Locate the cell with the specified text and output its [X, Y] center coordinate. 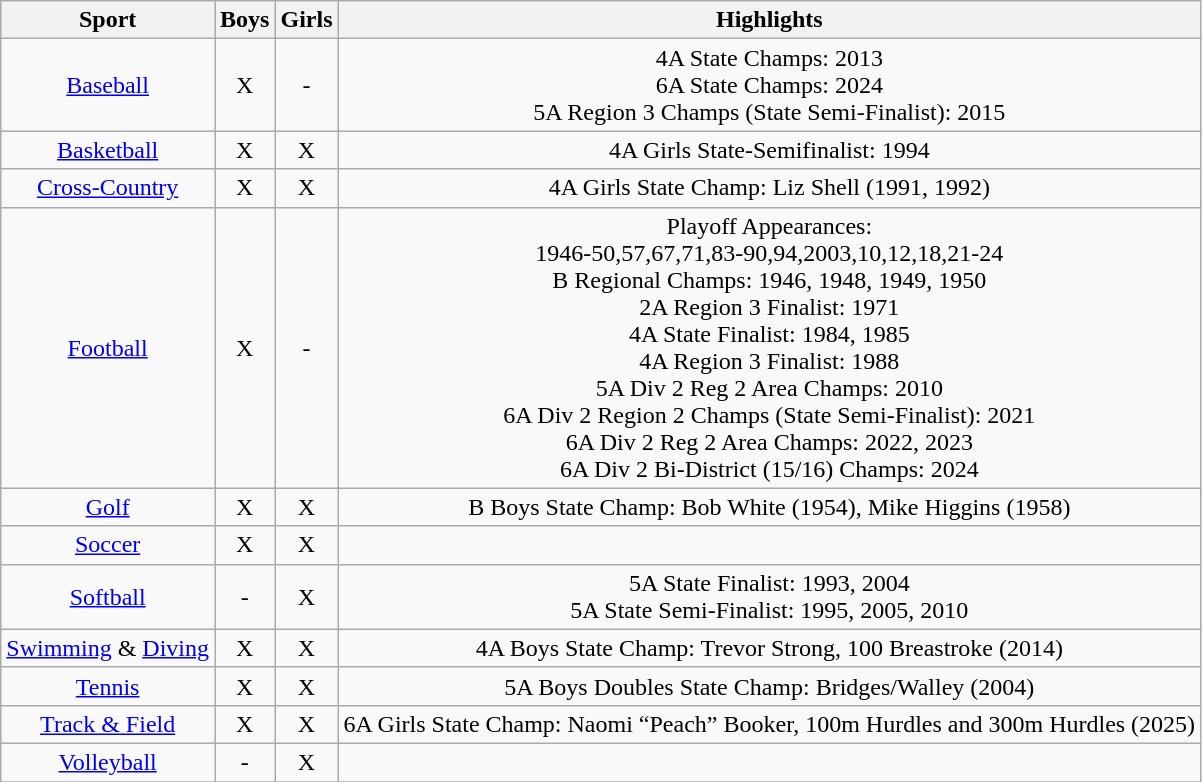
5A State Finalist: 1993, 20045A State Semi-Finalist: 1995, 2005, 2010 [770, 596]
Highlights [770, 20]
4A Girls State-Semifinalist: 1994 [770, 150]
Football [108, 348]
Girls [306, 20]
Cross-Country [108, 188]
Basketball [108, 150]
Soccer [108, 545]
Volleyball [108, 762]
Swimming & Diving [108, 648]
5A Boys Doubles State Champ: Bridges/Walley (2004) [770, 686]
Baseball [108, 85]
Sport [108, 20]
4A Boys State Champ: Trevor Strong, 100 Breastroke (2014) [770, 648]
4A Girls State Champ: Liz Shell (1991, 1992) [770, 188]
Golf [108, 507]
Track & Field [108, 724]
6A Girls State Champ: Naomi “Peach” Booker, 100m Hurdles and 300m Hurdles (2025) [770, 724]
4A State Champs: 20136A State Champs: 20245A Region 3 Champs (State Semi-Finalist): 2015 [770, 85]
Softball [108, 596]
B Boys State Champ: Bob White (1954), Mike Higgins (1958) [770, 507]
Boys [245, 20]
Tennis [108, 686]
